Output the [x, y] coordinate of the center of the cell containing the given text.  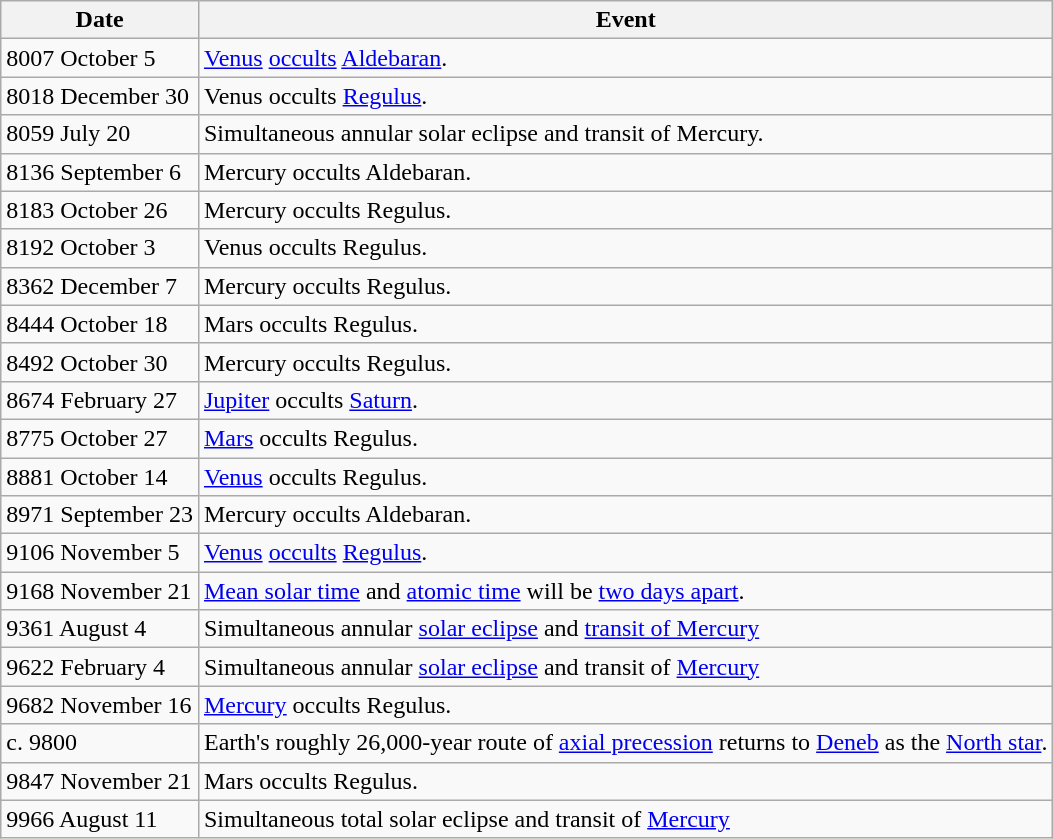
Date [100, 20]
8775 October 27 [100, 438]
9168 November 21 [100, 591]
8007 October 5 [100, 58]
Venus occults Aldebaran. [625, 58]
9847 November 21 [100, 781]
8881 October 14 [100, 477]
8492 October 30 [100, 362]
Mean solar time and atomic time will be two days apart. [625, 591]
9361 August 4 [100, 629]
c. 9800 [100, 743]
9966 August 11 [100, 819]
8183 October 26 [100, 210]
8674 February 27 [100, 400]
Jupiter occults Saturn. [625, 400]
9106 November 5 [100, 553]
8362 December 7 [100, 286]
Earth's roughly 26,000-year route of axial precession returns to Deneb as the North star. [625, 743]
8059 July 20 [100, 134]
9682 November 16 [100, 705]
8192 October 3 [100, 248]
Simultaneous annular solar eclipse and transit of Mercury. [625, 134]
Event [625, 20]
9622 February 4 [100, 667]
8018 December 30 [100, 96]
Simultaneous total solar eclipse and transit of Mercury [625, 819]
8971 September 23 [100, 515]
8444 October 18 [100, 324]
8136 September 6 [100, 172]
